Scan for the cell matching the given text and deliver its [x, y] coordinate at center. 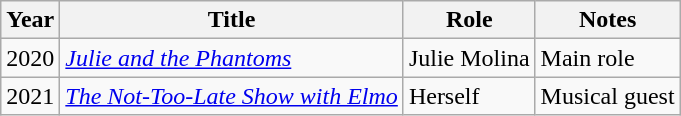
Herself [469, 96]
The Not-Too-Late Show with Elmo [232, 96]
Year [30, 20]
2020 [30, 58]
Musical guest [608, 96]
Main role [608, 58]
Julie Molina [469, 58]
Julie and the Phantoms [232, 58]
2021 [30, 96]
Title [232, 20]
Role [469, 20]
Notes [608, 20]
